Find where the given text appears and provide that cell's center as [x, y] coordinate. 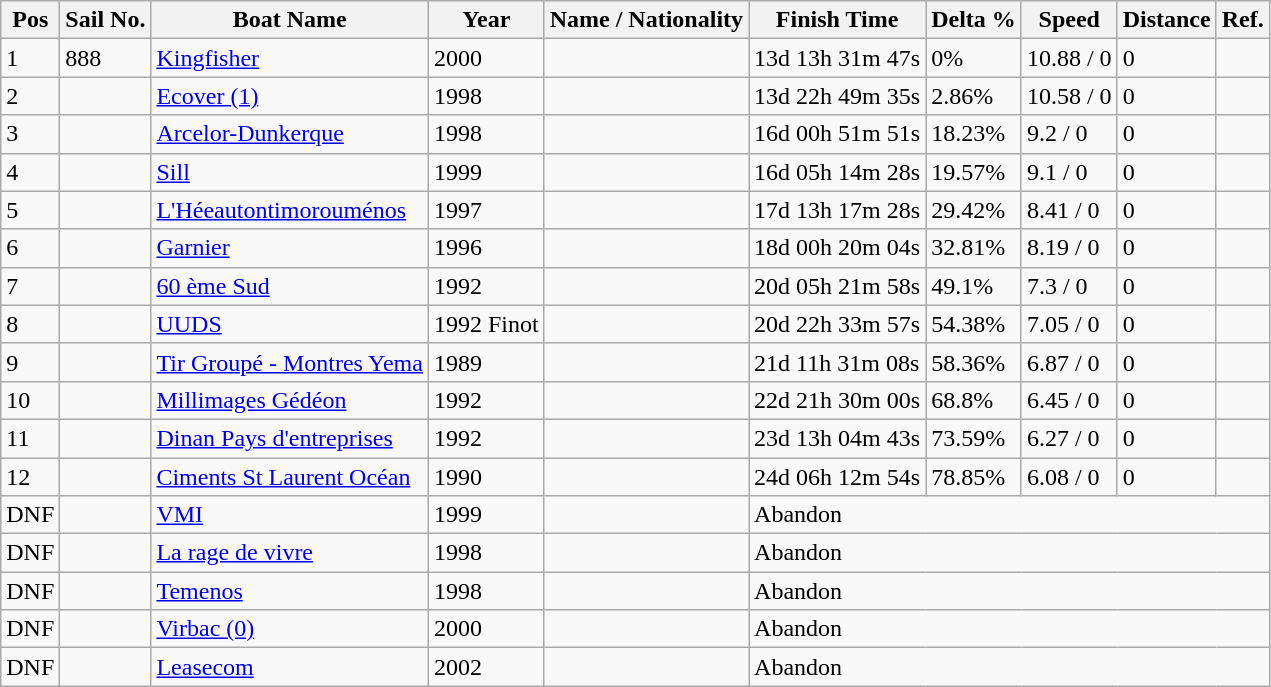
6.27 / 0 [1069, 438]
5 [30, 210]
21d 11h 31m 08s [838, 362]
Distance [1166, 20]
Sail No. [106, 20]
Sill [290, 172]
4 [30, 172]
Delta % [974, 20]
2 [30, 96]
10.88 / 0 [1069, 58]
Arcelor-Dunkerque [290, 134]
L'Héeautontimorouménos [290, 210]
6.45 / 0 [1069, 400]
Tir Groupé - Montres Yema [290, 362]
1990 [486, 477]
VMI [290, 515]
6.87 / 0 [1069, 362]
68.8% [974, 400]
1 [30, 58]
Virbac (0) [290, 629]
1992 Finot [486, 324]
Pos [30, 20]
9 [30, 362]
10.58 / 0 [1069, 96]
Boat Name [290, 20]
29.42% [974, 210]
1996 [486, 248]
10 [30, 400]
18.23% [974, 134]
3 [30, 134]
20d 22h 33m 57s [838, 324]
19.57% [974, 172]
60 ème Sud [290, 286]
23d 13h 04m 43s [838, 438]
11 [30, 438]
49.1% [974, 286]
12 [30, 477]
888 [106, 58]
Speed [1069, 20]
6 [30, 248]
32.81% [974, 248]
0% [974, 58]
Name / Nationality [646, 20]
1997 [486, 210]
13d 13h 31m 47s [838, 58]
7.3 / 0 [1069, 286]
Ref. [1242, 20]
9.1 / 0 [1069, 172]
Garnier [290, 248]
2.86% [974, 96]
Finish Time [838, 20]
58.36% [974, 362]
2002 [486, 667]
8 [30, 324]
17d 13h 17m 28s [838, 210]
22d 21h 30m 00s [838, 400]
Leasecom [290, 667]
16d 05h 14m 28s [838, 172]
8.19 / 0 [1069, 248]
13d 22h 49m 35s [838, 96]
Millimages Gédéon [290, 400]
Kingfisher [290, 58]
6.08 / 0 [1069, 477]
Year [486, 20]
7 [30, 286]
16d 00h 51m 51s [838, 134]
Ciments St Laurent Océan [290, 477]
Dinan Pays d'entreprises [290, 438]
20d 05h 21m 58s [838, 286]
7.05 / 0 [1069, 324]
9.2 / 0 [1069, 134]
18d 00h 20m 04s [838, 248]
8.41 / 0 [1069, 210]
UUDS [290, 324]
Temenos [290, 591]
1989 [486, 362]
78.85% [974, 477]
24d 06h 12m 54s [838, 477]
La rage de vivre [290, 553]
73.59% [974, 438]
54.38% [974, 324]
Ecover (1) [290, 96]
